Capture the cell that displays the provided text and extract its [X, Y] central coordinate. 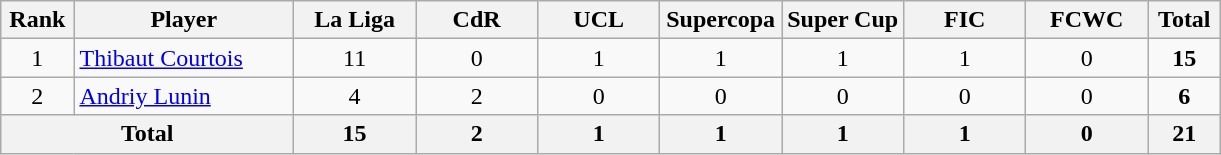
La Liga [355, 20]
UCL [599, 20]
4 [355, 96]
Super Cup [843, 20]
FIC [965, 20]
Andriy Lunin [184, 96]
6 [1184, 96]
CdR [477, 20]
FCWC [1087, 20]
Supercopa [721, 20]
Player [184, 20]
Rank [38, 20]
21 [1184, 134]
Thibaut Courtois [184, 58]
11 [355, 58]
